Extract the (X, Y) coordinate from the center of the cell holding the provided text.  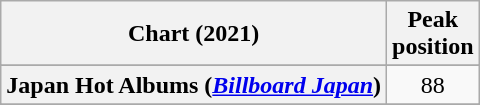
Chart (2021) (194, 34)
Peakposition (433, 34)
Japan Hot Albums (Billboard Japan) (194, 85)
88 (433, 85)
